Find where the given text appears and provide that cell's center as [x, y] coordinate. 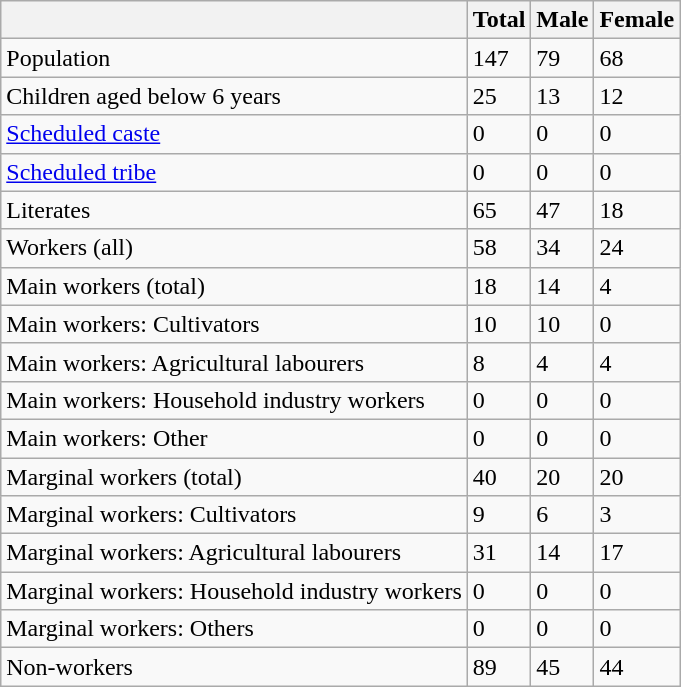
Female [637, 20]
Scheduled caste [234, 134]
25 [499, 96]
Marginal workers: Cultivators [234, 515]
Marginal workers: Agricultural labourers [234, 553]
Main workers (total) [234, 286]
8 [499, 362]
Population [234, 58]
9 [499, 515]
68 [637, 58]
17 [637, 553]
Male [562, 20]
Main workers: Cultivators [234, 324]
40 [499, 477]
Scheduled tribe [234, 172]
Main workers: Household industry workers [234, 400]
Non-workers [234, 667]
45 [562, 667]
Children aged below 6 years [234, 96]
24 [637, 248]
Main workers: Other [234, 438]
34 [562, 248]
12 [637, 96]
Literates [234, 210]
89 [499, 667]
44 [637, 667]
Total [499, 20]
Marginal workers: Others [234, 629]
65 [499, 210]
13 [562, 96]
79 [562, 58]
147 [499, 58]
Marginal workers: Household industry workers [234, 591]
58 [499, 248]
6 [562, 515]
Marginal workers (total) [234, 477]
Workers (all) [234, 248]
Main workers: Agricultural labourers [234, 362]
3 [637, 515]
31 [499, 553]
47 [562, 210]
